For the text-containing cell, return its midpoint in (X, Y) coordinate format. 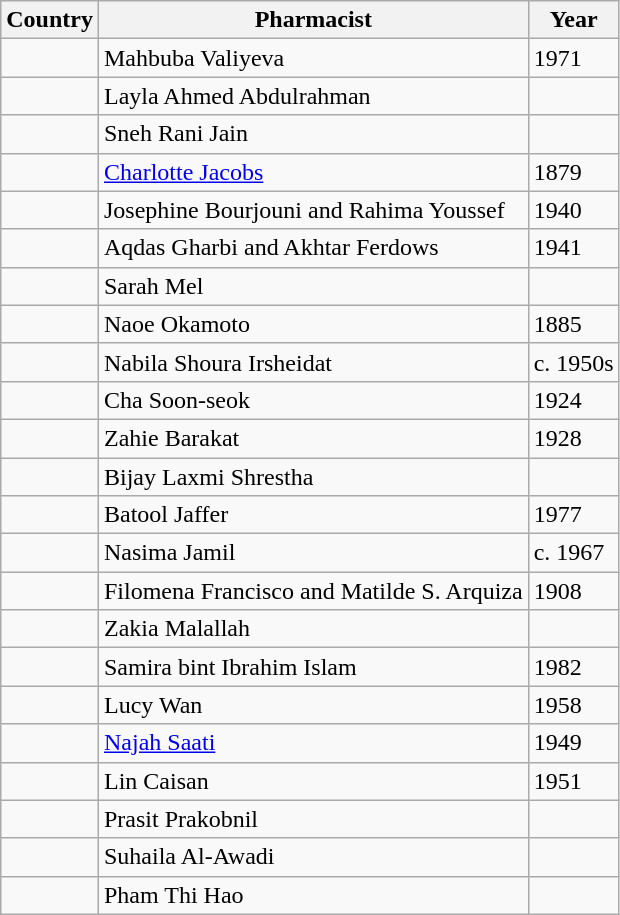
Lin Caisan (313, 781)
Josephine Bourjouni and Rahima Youssef (313, 210)
Zakia Malallah (313, 629)
1924 (574, 400)
Mahbuba Valiyeva (313, 58)
Sneh Rani Jain (313, 134)
1941 (574, 248)
Layla Ahmed Abdulrahman (313, 96)
1940 (574, 210)
Pham Thi Hao (313, 895)
c. 1967 (574, 553)
1977 (574, 515)
Pharmacist (313, 20)
Sarah Mel (313, 286)
Country (50, 20)
Naoe Okamoto (313, 324)
Aqdas Gharbi and Akhtar Ferdows (313, 248)
Prasit Prakobnil (313, 819)
Nasima Jamil (313, 553)
Batool Jaffer (313, 515)
1885 (574, 324)
1971 (574, 58)
Cha Soon-seok (313, 400)
1879 (574, 172)
Samira bint Ibrahim Islam (313, 667)
Bijay Laxmi Shrestha (313, 477)
Filomena Francisco and Matilde S. Arquiza (313, 591)
1951 (574, 781)
1908 (574, 591)
c. 1950s (574, 362)
Zahie Barakat (313, 438)
1958 (574, 705)
Najah Saati (313, 743)
Charlotte Jacobs (313, 172)
1982 (574, 667)
Nabila Shoura Irsheidat (313, 362)
1928 (574, 438)
Suhaila Al-Awadi (313, 857)
1949 (574, 743)
Year (574, 20)
Lucy Wan (313, 705)
